Locate the cell with the specified text and output its (X, Y) center coordinate. 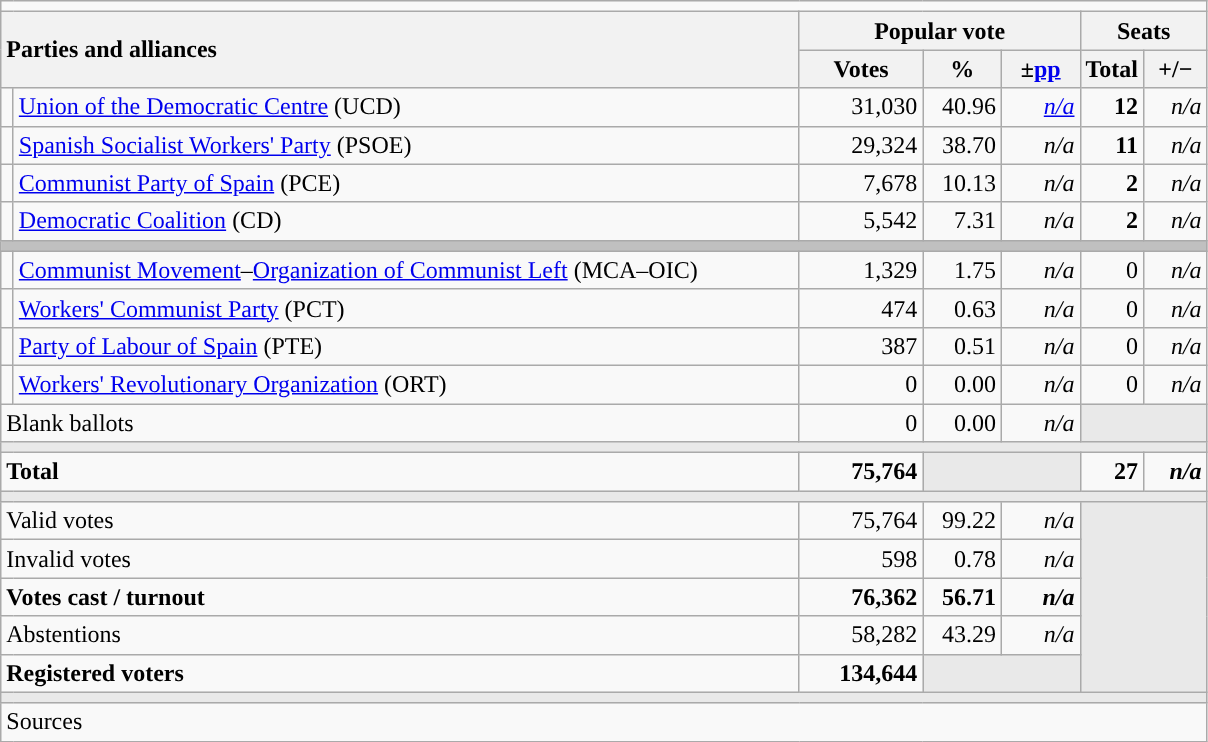
Communist Movement–Organization of Communist Left (MCA–OIC) (406, 270)
58,282 (861, 635)
43.29 (962, 635)
% (962, 69)
29,324 (861, 145)
38.70 (962, 145)
12 (1112, 107)
Votes (861, 69)
11 (1112, 145)
Parties and alliances (400, 50)
0.78 (962, 559)
474 (861, 308)
1.75 (962, 270)
±pp (1040, 69)
134,644 (861, 673)
27 (1112, 472)
Union of the Democratic Centre (UCD) (406, 107)
+/− (1176, 69)
Invalid votes (400, 559)
Democratic Coalition (CD) (406, 221)
0.63 (962, 308)
5,542 (861, 221)
0.51 (962, 346)
99.22 (962, 521)
Registered voters (400, 673)
Workers' Revolutionary Organization (ORT) (406, 384)
598 (861, 559)
Blank ballots (400, 423)
Workers' Communist Party (PCT) (406, 308)
Valid votes (400, 521)
Abstentions (400, 635)
Party of Labour of Spain (PTE) (406, 346)
Popular vote (940, 31)
Spanish Socialist Workers' Party (PSOE) (406, 145)
387 (861, 346)
10.13 (962, 183)
7.31 (962, 221)
Votes cast / turnout (400, 597)
56.71 (962, 597)
Seats (1144, 31)
Sources (604, 722)
7,678 (861, 183)
1,329 (861, 270)
76,362 (861, 597)
40.96 (962, 107)
Communist Party of Spain (PCE) (406, 183)
31,030 (861, 107)
